Output the (x, y) coordinate of the center of the cell containing the given text.  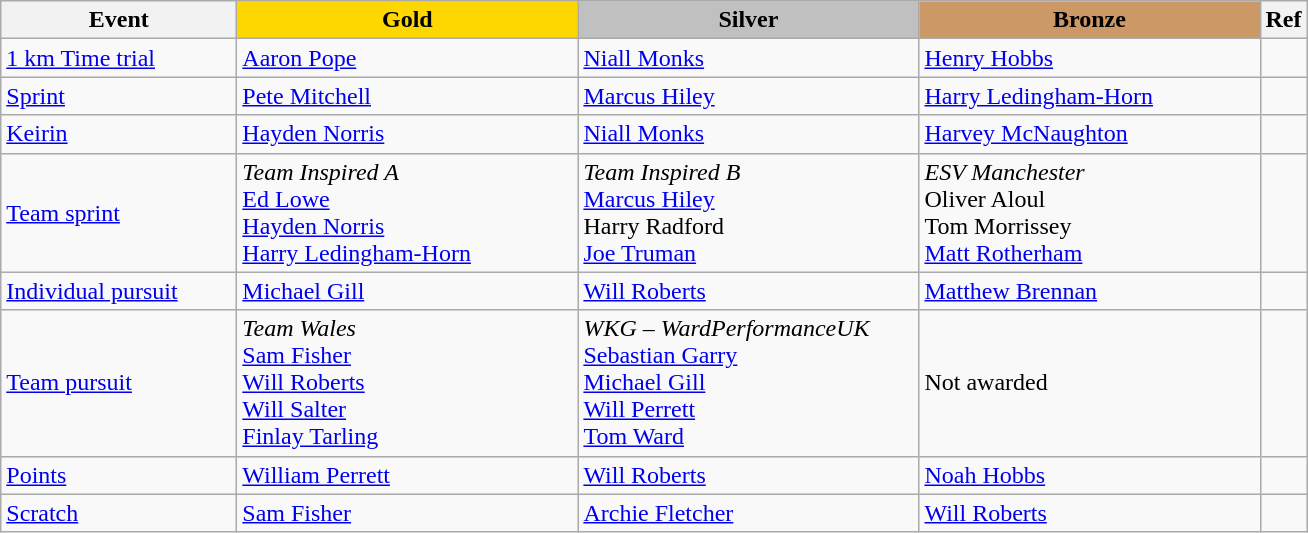
Not awarded (1090, 383)
William Perrett (408, 475)
1 km Time trial (119, 58)
Archie Fletcher (748, 513)
Sprint (119, 96)
Team sprint (119, 212)
Noah Hobbs (1090, 475)
Henry Hobbs (1090, 58)
Team pursuit (119, 383)
Aaron Pope (408, 58)
Team Wales Sam FisherWill RobertsWill SalterFinlay Tarling (408, 383)
Keirin (119, 134)
Matthew Brennan (1090, 291)
Silver (748, 20)
Team Inspired AEd LoweHayden NorrisHarry Ledingham-Horn (408, 212)
Bronze (1090, 20)
WKG – WardPerformanceUKSebastian Garry Michael GillWill PerrettTom Ward (748, 383)
Hayden Norris (408, 134)
Sam Fisher (408, 513)
Event (119, 20)
Pete Mitchell (408, 96)
Michael Gill (408, 291)
Team Inspired BMarcus HileyHarry RadfordJoe Truman (748, 212)
Marcus Hiley (748, 96)
ESV ManchesterOliver AloulTom MorrisseyMatt Rotherham (1090, 212)
Scratch (119, 513)
Harvey McNaughton (1090, 134)
Points (119, 475)
Gold (408, 20)
Harry Ledingham-Horn (1090, 96)
Individual pursuit (119, 291)
Ref (1284, 20)
